For the text-containing cell, return its midpoint in [x, y] coordinate format. 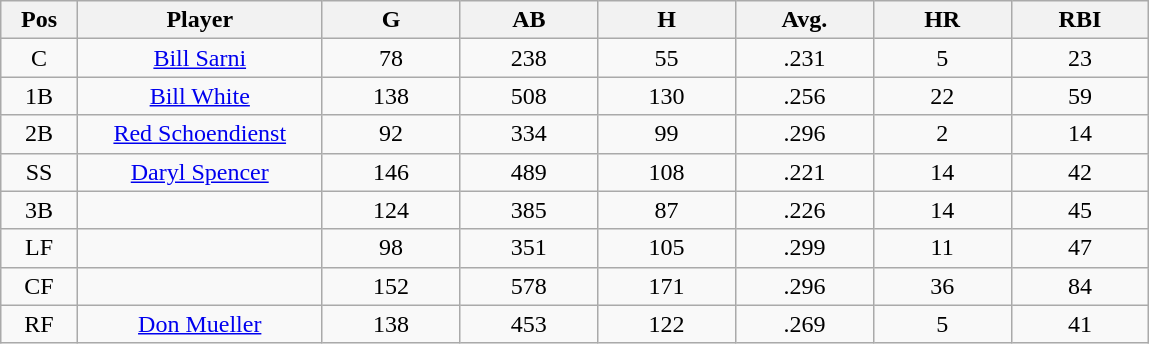
508 [529, 96]
47 [1080, 248]
78 [391, 58]
SS [40, 172]
453 [529, 324]
152 [391, 286]
385 [529, 210]
C [40, 58]
98 [391, 248]
RF [40, 324]
11 [942, 248]
489 [529, 172]
LF [40, 248]
36 [942, 286]
.226 [804, 210]
3B [40, 210]
Player [200, 20]
Avg. [804, 20]
105 [667, 248]
RBI [1080, 20]
238 [529, 58]
171 [667, 286]
130 [667, 96]
42 [1080, 172]
Bill White [200, 96]
23 [1080, 58]
22 [942, 96]
.231 [804, 58]
G [391, 20]
351 [529, 248]
Pos [40, 20]
87 [667, 210]
84 [1080, 286]
99 [667, 134]
108 [667, 172]
2B [40, 134]
Red Schoendienst [200, 134]
AB [529, 20]
146 [391, 172]
124 [391, 210]
55 [667, 58]
2 [942, 134]
.269 [804, 324]
578 [529, 286]
92 [391, 134]
.299 [804, 248]
59 [1080, 96]
1B [40, 96]
Bill Sarni [200, 58]
122 [667, 324]
.221 [804, 172]
H [667, 20]
41 [1080, 324]
Daryl Spencer [200, 172]
CF [40, 286]
.256 [804, 96]
334 [529, 134]
Don Mueller [200, 324]
45 [1080, 210]
HR [942, 20]
